Pinpoint the cell where the given text exists, returning its [x, y] midpoint coordinate. 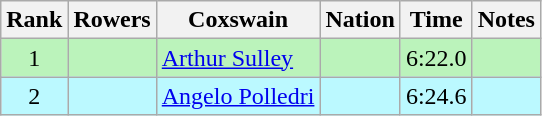
1 [34, 58]
Rowers [112, 20]
Notes [506, 20]
Coxswain [238, 20]
Nation [360, 20]
6:22.0 [436, 58]
6:24.6 [436, 96]
Arthur Sulley [238, 58]
2 [34, 96]
Angelo Polledri [238, 96]
Time [436, 20]
Rank [34, 20]
